Determine the (x, y) coordinate at the center of the cell enclosing the given text.  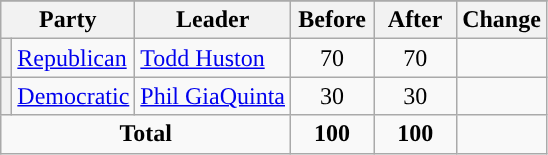
Leader (213, 20)
Party (68, 20)
Republican (74, 58)
Democratic (74, 96)
Total (146, 134)
Change (502, 20)
After (416, 20)
Phil GiaQuinta (213, 96)
Before (332, 20)
Todd Huston (213, 58)
